Locate the cell with the specified text and output its (x, y) center coordinate. 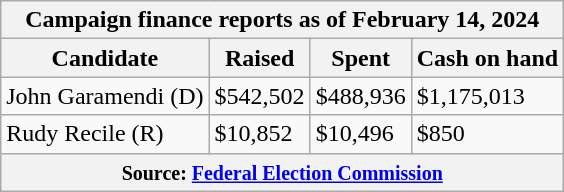
Rudy Recile (R) (105, 134)
$542,502 (260, 96)
$1,175,013 (487, 96)
Campaign finance reports as of February 14, 2024 (282, 20)
$10,496 (360, 134)
$10,852 (260, 134)
Cash on hand (487, 58)
$850 (487, 134)
Source: Federal Election Commission (282, 172)
$488,936 (360, 96)
Spent (360, 58)
Candidate (105, 58)
Raised (260, 58)
John Garamendi (D) (105, 96)
